Determine the (X, Y) coordinate at the center of the cell enclosing the given text.  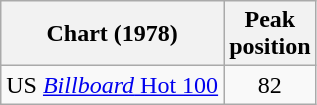
US Billboard Hot 100 (112, 85)
Peakposition (270, 34)
Chart (1978) (112, 34)
82 (270, 85)
